Pinpoint the cell where the given text exists, returning its (x, y) midpoint coordinate. 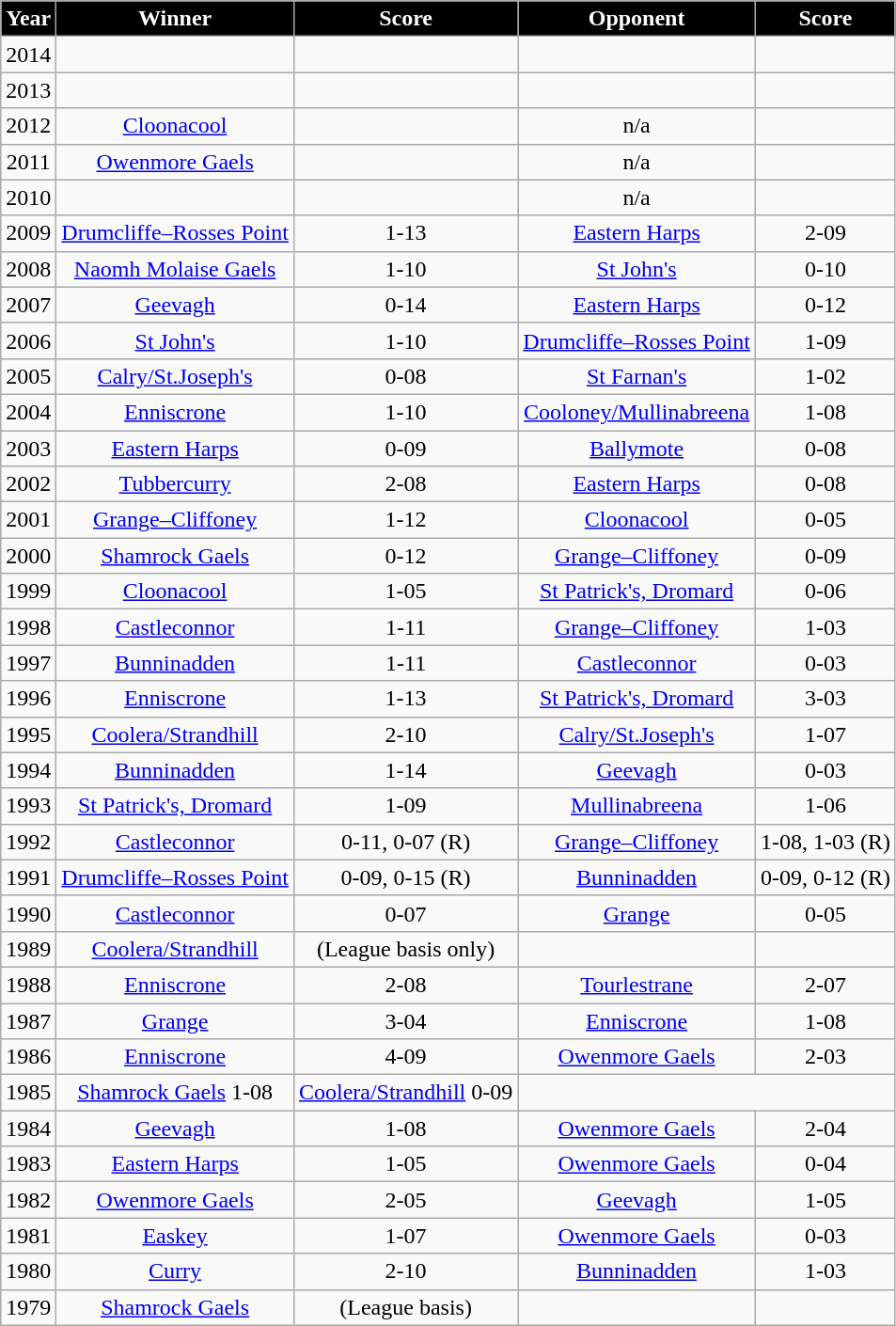
1987 (28, 1020)
2006 (28, 340)
1-08, 1-03 (R) (825, 842)
1979 (28, 1307)
2014 (28, 55)
(League basis only) (405, 949)
Winner (175, 19)
0-07 (405, 913)
2010 (28, 197)
2008 (28, 269)
1991 (28, 877)
1994 (28, 770)
3-04 (405, 1020)
Mullinabreena (637, 806)
Year (28, 19)
2004 (28, 412)
1985 (28, 1093)
1995 (28, 734)
1980 (28, 1271)
0-04 (825, 1164)
1989 (28, 949)
Tourlestrane (637, 985)
St Farnan's (637, 376)
1992 (28, 842)
0-09, 0-12 (R) (825, 877)
1984 (28, 1129)
1982 (28, 1200)
2-09 (825, 233)
2-03 (825, 1057)
Opponent (637, 19)
1981 (28, 1236)
2012 (28, 126)
0-09, 0-15 (R) (405, 877)
Coolera/Strandhill 0-09 (405, 1093)
2003 (28, 449)
4-09 (405, 1057)
0-10 (825, 269)
2001 (28, 520)
1999 (28, 592)
Cooloney/Mullinabreena (637, 412)
2002 (28, 484)
2-07 (825, 985)
Tubbercurry (175, 484)
1-14 (405, 770)
2013 (28, 90)
2007 (28, 305)
2-04 (825, 1129)
(League basis) (405, 1307)
3-03 (825, 699)
2011 (28, 162)
2005 (28, 376)
Shamrock Gaels 1-08 (175, 1093)
1998 (28, 627)
2000 (28, 556)
1-12 (405, 520)
1996 (28, 699)
1997 (28, 663)
Ballymote (637, 449)
1988 (28, 985)
1-02 (825, 376)
Curry (175, 1271)
0-06 (825, 592)
1986 (28, 1057)
2009 (28, 233)
Easkey (175, 1236)
1993 (28, 806)
1-06 (825, 806)
0-14 (405, 305)
2-05 (405, 1200)
1983 (28, 1164)
0-11, 0-07 (R) (405, 842)
Naomh Molaise Gaels (175, 269)
1990 (28, 913)
